Identify which cell holds the provided text, then report its (x, y) central coordinate. 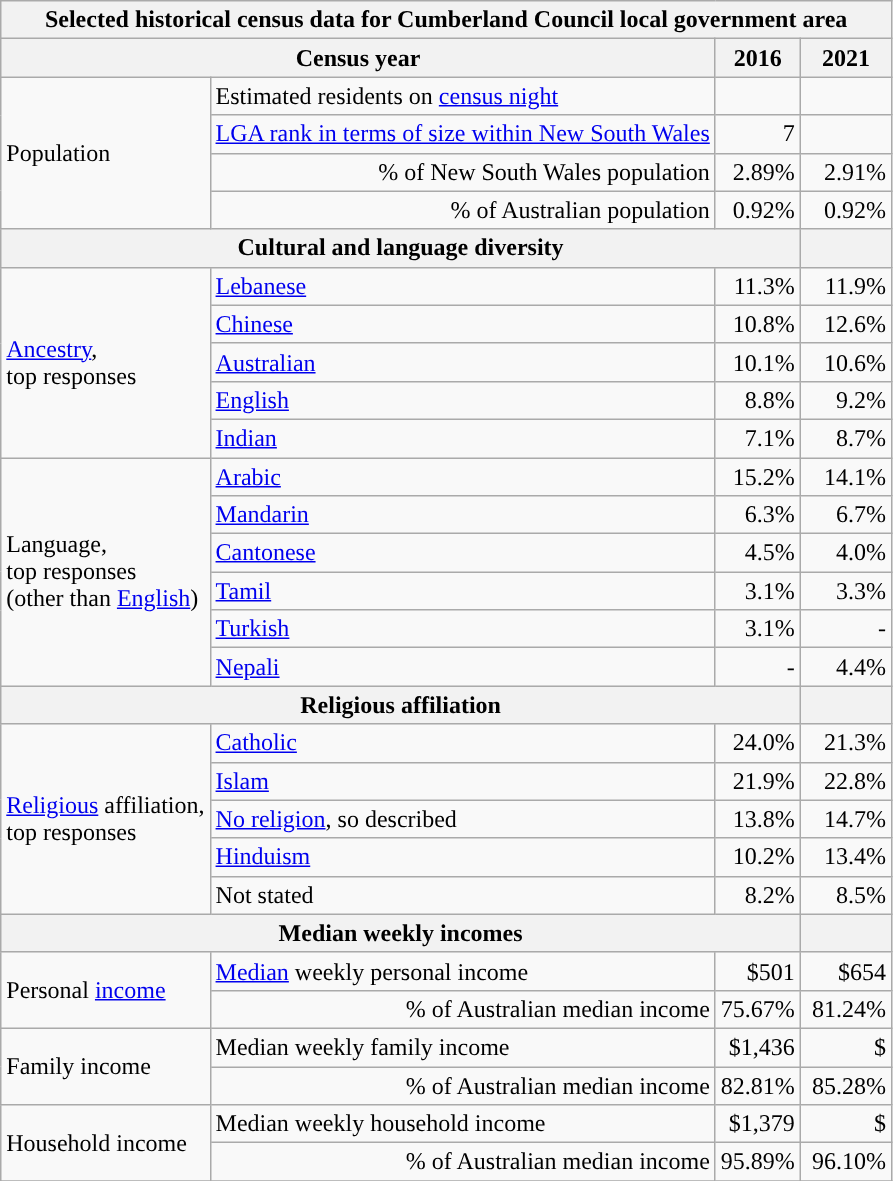
10.8% (758, 324)
10.6% (846, 362)
Cultural and language diversity (401, 248)
7.1% (758, 438)
Catholic (462, 743)
15.2% (758, 477)
2016 (758, 58)
4.4% (846, 667)
Mandarin (462, 515)
Personal income (106, 990)
11.9% (846, 286)
6.3% (758, 515)
2.91% (846, 172)
Indian (462, 438)
Chinese (462, 324)
Census year (358, 58)
6.7% (846, 515)
Household income (106, 1143)
Median weekly personal income (462, 971)
Family income (106, 1066)
10.1% (758, 362)
8.8% (758, 400)
Hinduism (462, 857)
Islam (462, 781)
Language,top responses(other than English) (106, 572)
LGA rank in terms of size within New South Wales (462, 134)
Median weekly incomes (401, 933)
11.3% (758, 286)
Tamil (462, 591)
9.2% (846, 400)
English (462, 400)
2021 (846, 58)
Religious affiliation,top responses (106, 819)
Not stated (462, 895)
$1,379 (758, 1124)
13.4% (846, 857)
13.8% (758, 819)
Turkish (462, 629)
10.2% (758, 857)
95.89% (758, 1162)
Ancestry,top responses (106, 362)
8.2% (758, 895)
3.3% (846, 591)
14.7% (846, 819)
% of New South Wales population (462, 172)
Median weekly household income (462, 1124)
Australian (462, 362)
No religion, so described (462, 819)
$654 (846, 971)
24.0% (758, 743)
12.6% (846, 324)
Estimated residents on census night (462, 96)
22.8% (846, 781)
85.28% (846, 1085)
82.81% (758, 1085)
Arabic (462, 477)
75.67% (758, 1009)
7 (758, 134)
Cantonese (462, 553)
Median weekly family income (462, 1047)
4.5% (758, 553)
14.1% (846, 477)
8.5% (846, 895)
% of Australian population (462, 210)
Population (106, 153)
8.7% (846, 438)
$501 (758, 971)
4.0% (846, 553)
21.3% (846, 743)
$1,436 (758, 1047)
21.9% (758, 781)
Religious affiliation (401, 705)
Nepali (462, 667)
96.10% (846, 1162)
Lebanese (462, 286)
Selected historical census data for Cumberland Council local government area (446, 20)
2.89% (758, 172)
81.24% (846, 1009)
